Scan for the cell matching the given text and deliver its [x, y] coordinate at center. 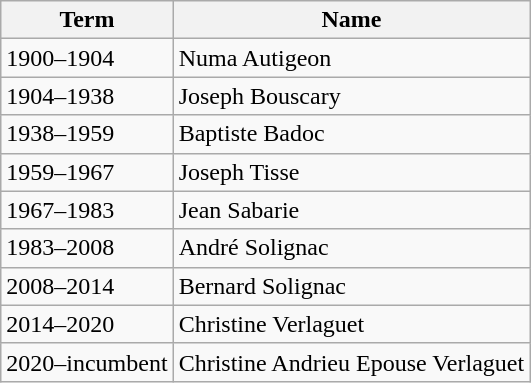
Christine Andrieu Epouse Verlaguet [352, 362]
Jean Sabarie [352, 210]
1938–1959 [87, 134]
Bernard Solignac [352, 286]
Name [352, 20]
1967–1983 [87, 210]
1900–1904 [87, 58]
Baptiste Badoc [352, 134]
Joseph Bouscary [352, 96]
André Solignac [352, 248]
2008–2014 [87, 286]
Christine Verlaguet [352, 324]
1904–1938 [87, 96]
1959–1967 [87, 172]
1983–2008 [87, 248]
Joseph Tisse [352, 172]
2020–incumbent [87, 362]
Term [87, 20]
2014–2020 [87, 324]
Numa Autigeon [352, 58]
